From the cell containing the given text, extract its center point as (X, Y) coordinate. 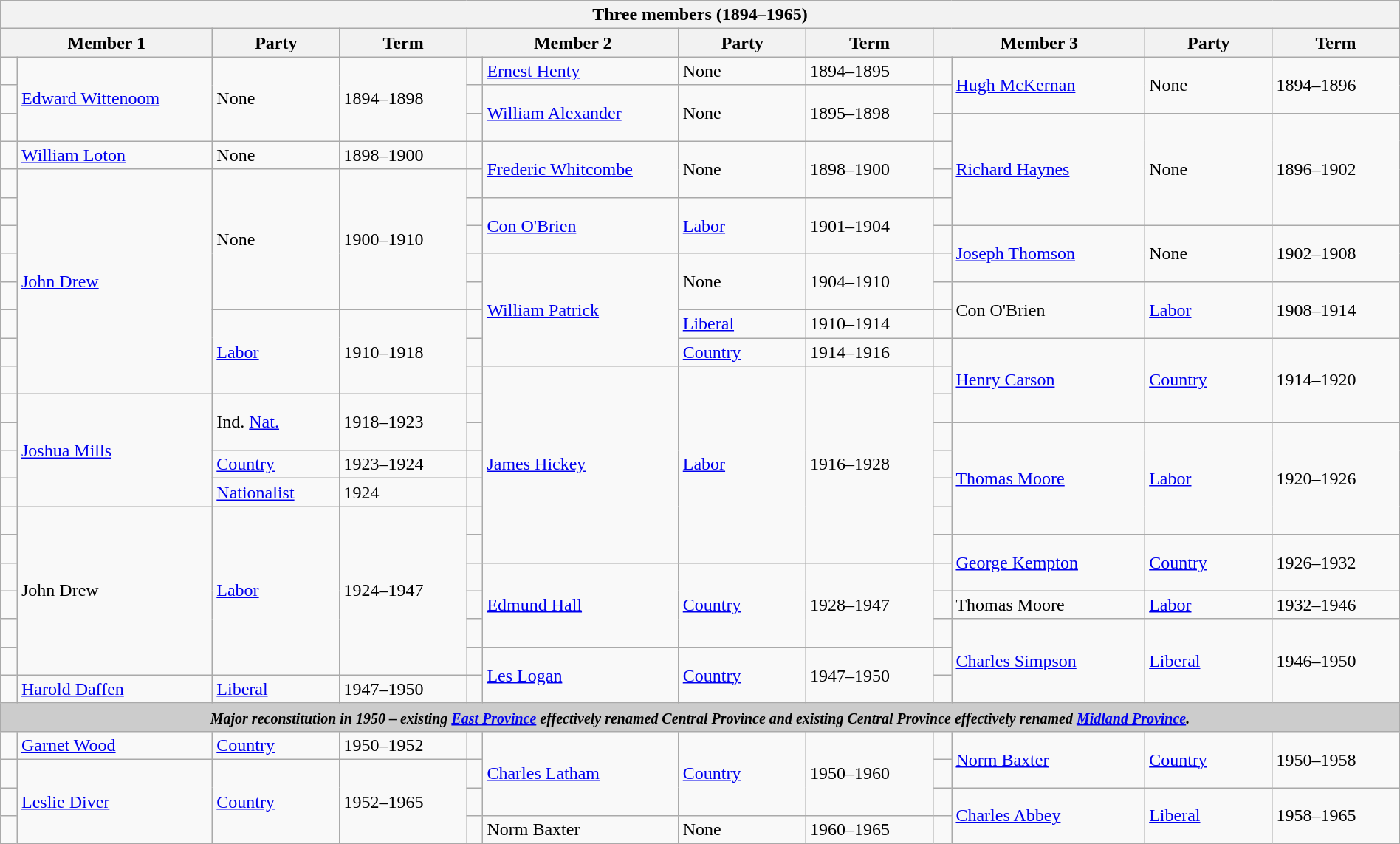
Joseph Thomson (1049, 253)
Charles Abbey (1049, 815)
Nationalist (276, 493)
1904–1910 (869, 281)
1902–1908 (1336, 253)
1910–1918 (403, 351)
Member 3 (1040, 43)
Frederic Whitcombe (580, 169)
1896–1902 (1336, 169)
1950–1958 (1336, 759)
Ind. Nat. (276, 422)
Leslie Diver (114, 801)
1916–1928 (869, 464)
1952–1965 (403, 801)
1914–1920 (1336, 380)
1932–1946 (1336, 605)
1894–1896 (1336, 85)
Henry Carson (1049, 380)
William Loton (114, 155)
1946–1950 (1336, 661)
Les Logan (580, 675)
Edmund Hall (580, 605)
Richard Haynes (1049, 169)
Garnet Wood (114, 745)
1924 (403, 493)
1910–1914 (869, 323)
Member 2 (573, 43)
George Kempton (1049, 563)
1900–1910 (403, 239)
Charles Latham (580, 773)
Three members (1894–1965) (700, 15)
Ernest Henty (580, 71)
Charles Simpson (1049, 661)
Edward Wittenoom (114, 99)
1894–1898 (403, 99)
1918–1923 (403, 422)
1923–1924 (403, 464)
Member 1 (106, 43)
William Patrick (580, 309)
1950–1960 (869, 773)
1908–1914 (1336, 309)
1894–1895 (869, 71)
1924–1947 (403, 591)
1950–1952 (403, 745)
1920–1926 (1336, 478)
James Hickey (580, 464)
1926–1932 (1336, 563)
Joshua Mills (114, 450)
1895–1898 (869, 113)
1901–1904 (869, 225)
William Alexander (580, 113)
Harold Daffen (114, 689)
1960–1965 (869, 830)
1958–1965 (1336, 815)
1914–1916 (869, 352)
1928–1947 (869, 605)
Hugh McKernan (1049, 85)
